From the cell containing the given text, extract its center point as [x, y] coordinate. 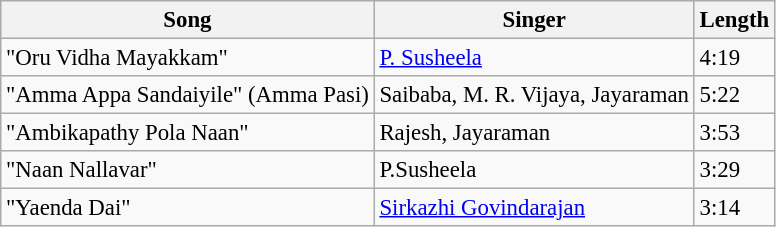
"Yaenda Dai" [188, 208]
"Oru Vidha Mayakkam" [188, 58]
3:29 [734, 170]
5:22 [734, 95]
Song [188, 20]
Saibaba, M. R. Vijaya, Jayaraman [534, 95]
"Amma Appa Sandaiyile" (Amma Pasi) [188, 95]
4:19 [734, 58]
3:53 [734, 133]
3:14 [734, 208]
"Naan Nallavar" [188, 170]
"Ambikapathy Pola Naan" [188, 133]
Length [734, 20]
Rajesh, Jayaraman [534, 133]
P.Susheela [534, 170]
P. Susheela [534, 58]
Sirkazhi Govindarajan [534, 208]
Singer [534, 20]
